From the cell containing the given text, extract its center point as [X, Y] coordinate. 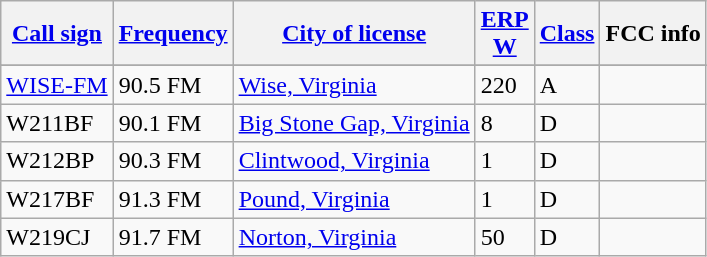
WISE-FM [57, 85]
FCC info [653, 34]
Frequency [173, 34]
W212BP [57, 161]
91.3 FM [173, 199]
220 [504, 85]
Pound, Virginia [354, 199]
50 [504, 237]
Norton, Virginia [354, 237]
A [567, 85]
ERPW [504, 34]
Class [567, 34]
Call sign [57, 34]
90.3 FM [173, 161]
8 [504, 123]
City of license [354, 34]
90.5 FM [173, 85]
90.1 FM [173, 123]
Clintwood, Virginia [354, 161]
91.7 FM [173, 237]
Wise, Virginia [354, 85]
W211BF [57, 123]
Big Stone Gap, Virginia [354, 123]
W217BF [57, 199]
W219CJ [57, 237]
